Identify which cell holds the provided text, then report its [X, Y] central coordinate. 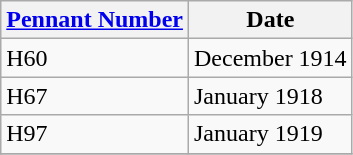
January 1918 [270, 96]
December 1914 [270, 58]
H60 [95, 58]
January 1919 [270, 134]
Pennant Number [95, 20]
H67 [95, 96]
Date [270, 20]
H97 [95, 134]
